Detect which cell encompasses the target text, then output its [x, y] center coordinate. 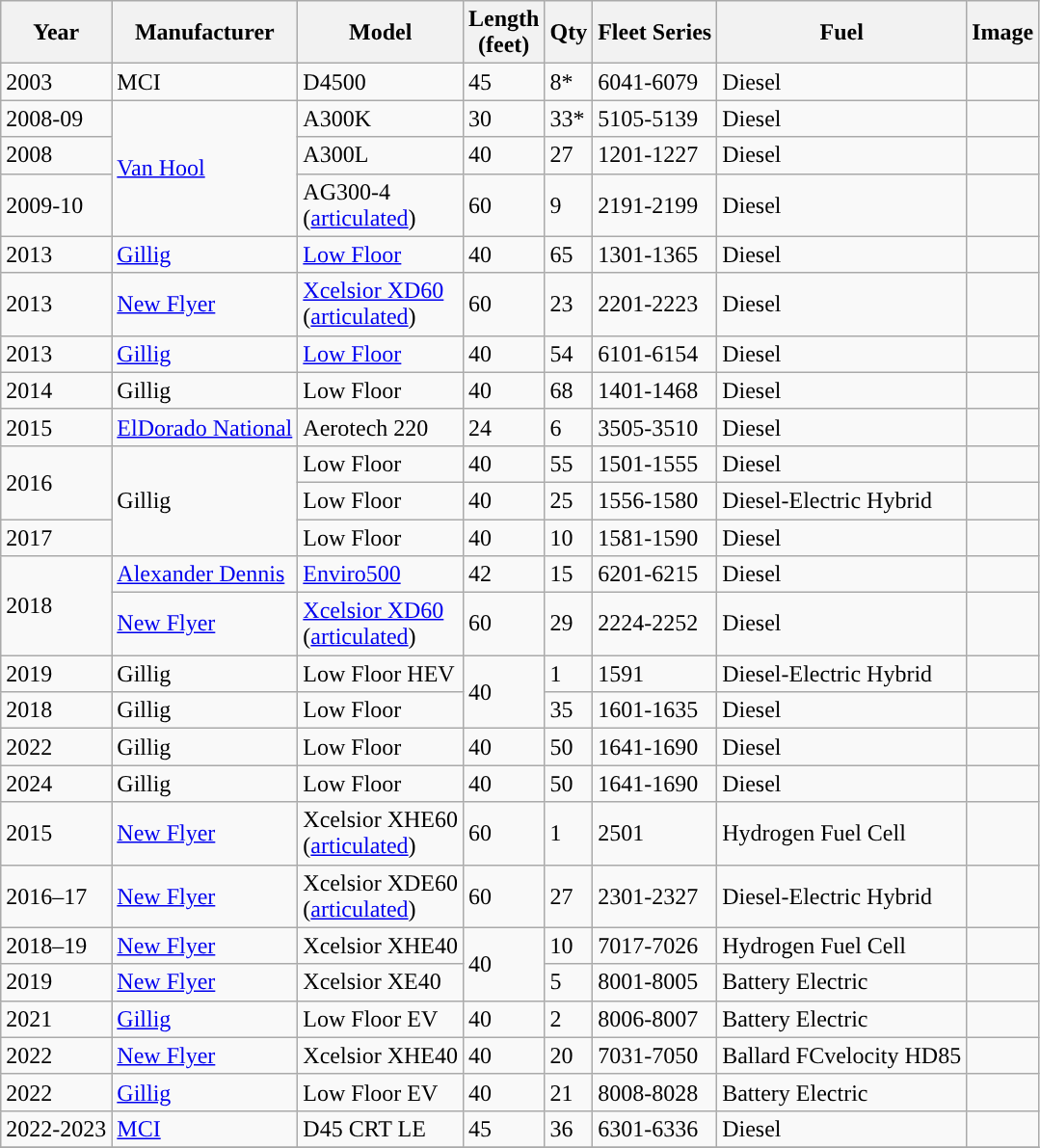
68 [569, 390]
2021 [56, 1019]
21 [569, 1092]
2501 [655, 833]
2014 [56, 390]
6201-6215 [655, 574]
33* [569, 119]
6101-6154 [655, 354]
25 [569, 500]
ElDorado National [204, 427]
29 [569, 625]
2008-09 [56, 119]
Aerotech 220 [381, 427]
1201-1227 [655, 155]
2009-10 [56, 204]
1601-1635 [655, 710]
6041-6079 [655, 82]
15 [569, 574]
Xcelsior XE40 [381, 982]
54 [569, 354]
Ballard FCvelocity HD85 [842, 1055]
1501-1555 [655, 464]
Year [56, 33]
Image [1002, 33]
1301-1365 [655, 254]
Xcelsior XHE60(articulated) [381, 833]
Qty [569, 33]
D45 CRT LE [381, 1129]
23 [569, 305]
2024 [56, 784]
A300K [381, 119]
Model [381, 33]
2017 [56, 537]
8001-8005 [655, 982]
7017-7026 [655, 946]
2 [569, 1019]
Low Floor HEV [381, 674]
20 [569, 1055]
1401-1468 [655, 390]
5105-5139 [655, 119]
2191-2199 [655, 204]
5 [569, 982]
1581-1590 [655, 537]
1591 [655, 674]
2201-2223 [655, 305]
8006-8007 [655, 1019]
2016 [56, 482]
65 [569, 254]
9 [569, 204]
Manufacturer [204, 33]
6 [569, 427]
AG300-4(articulated) [381, 204]
8008-8028 [655, 1092]
2022-2023 [56, 1129]
42 [504, 574]
7031-7050 [655, 1055]
55 [569, 464]
Length(feet) [504, 33]
Fuel [842, 33]
30 [504, 119]
2003 [56, 82]
Fleet Series [655, 33]
8* [569, 82]
Xcelsior XDE60(articulated) [381, 896]
1556-1580 [655, 500]
Enviro500 [381, 574]
2224-2252 [655, 625]
35 [569, 710]
D4500 [381, 82]
36 [569, 1129]
Van Hool [204, 168]
2018–19 [56, 946]
3505-3510 [655, 427]
24 [504, 427]
Alexander Dennis [204, 574]
2016–17 [56, 896]
6301-6336 [655, 1129]
2301-2327 [655, 896]
2008 [56, 155]
A300L [381, 155]
